Search for the cell housing the specified text and yield its [X, Y] center coordinate. 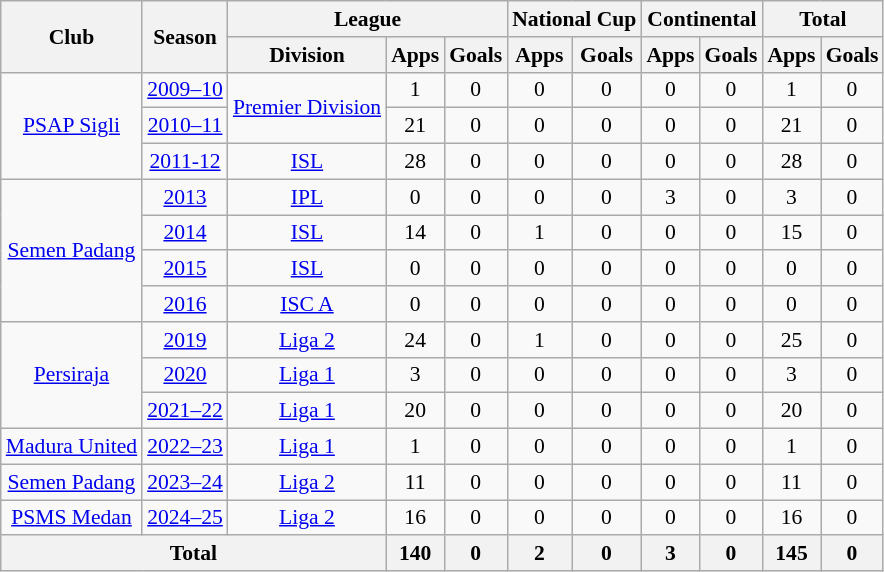
24 [415, 340]
2011-12 [185, 162]
2010–11 [185, 126]
Continental [702, 19]
Season [185, 36]
Persiraja [72, 376]
PSMS Medan [72, 518]
25 [791, 340]
2016 [185, 304]
2015 [185, 269]
2021–22 [185, 411]
145 [791, 554]
2019 [185, 340]
ISC A [307, 304]
2023–24 [185, 482]
2014 [185, 233]
League [368, 19]
Madura United [72, 447]
National Cup [574, 19]
Premier Division [307, 108]
2009–10 [185, 90]
2022–23 [185, 447]
2020 [185, 375]
IPL [307, 197]
15 [791, 233]
2 [539, 554]
Club [72, 36]
14 [415, 233]
PSAP Sigli [72, 126]
140 [415, 554]
Division [307, 55]
2024–25 [185, 518]
2013 [185, 197]
